Return (x, y) of the center of cell containing provided text 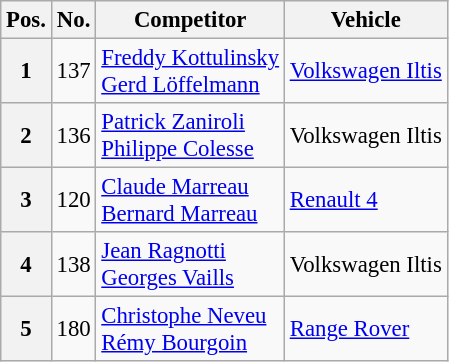
Jean Ragnotti Georges Vaills (190, 264)
138 (74, 264)
Freddy Kottulinsky Gerd Löffelmann (190, 72)
5 (26, 330)
Competitor (190, 20)
Pos. (26, 20)
Claude Marreau Bernard Marreau (190, 200)
3 (26, 200)
1 (26, 72)
Christophe Neveu Rémy Bourgoin (190, 330)
136 (74, 136)
2 (26, 136)
No. (74, 20)
4 (26, 264)
180 (74, 330)
Vehicle (366, 20)
Range Rover (366, 330)
Patrick Zaniroli Philippe Colesse (190, 136)
137 (74, 72)
120 (74, 200)
Renault 4 (366, 200)
